Determine the [X, Y] coordinate at the center of the cell enclosing the given text.  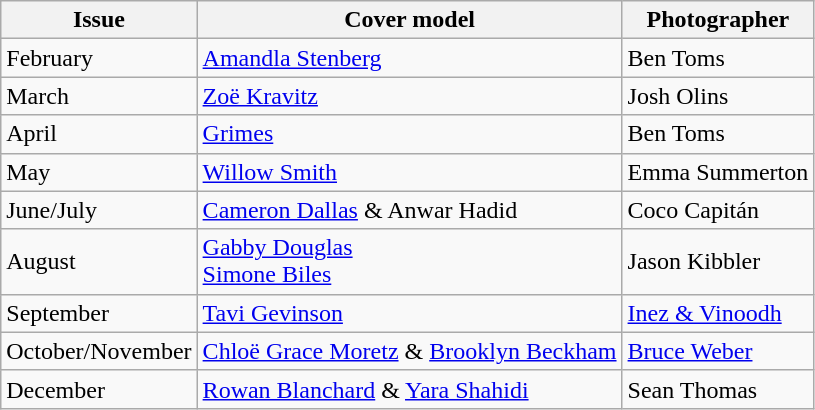
September [99, 313]
Photographer [718, 20]
Issue [99, 20]
Willow Smith [410, 172]
Josh Olins [718, 96]
Chloë Grace Moretz & Brooklyn Beckham [410, 351]
Cover model [410, 20]
Jason Kibbler [718, 262]
Grimes [410, 134]
June/July [99, 210]
December [99, 389]
February [99, 58]
May [99, 172]
Zoë Kravitz [410, 96]
Inez & Vinoodh [718, 313]
August [99, 262]
Gabby DouglasSimone Biles [410, 262]
Cameron Dallas & Anwar Hadid [410, 210]
Amandla Stenberg [410, 58]
Bruce Weber [718, 351]
Emma Summerton [718, 172]
Tavi Gevinson [410, 313]
October/November [99, 351]
Coco Capitán [718, 210]
Sean Thomas [718, 389]
Rowan Blanchard & Yara Shahidi [410, 389]
March [99, 96]
April [99, 134]
